Return the [X, Y] coordinate for the center point of the cell that contains the specified text.  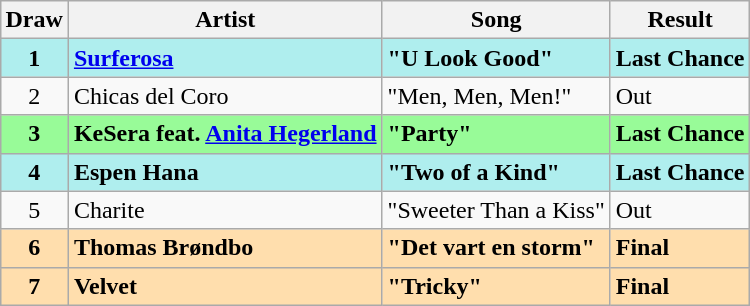
"U Look Good" [496, 58]
2 [34, 96]
Charite [225, 210]
Result [680, 20]
Chicas del Coro [225, 96]
Surferosa [225, 58]
1 [34, 58]
KeSera feat. Anita Hegerland [225, 134]
4 [34, 172]
"Two of a Kind" [496, 172]
"Tricky" [496, 286]
7 [34, 286]
"Men, Men, Men!" [496, 96]
Draw [34, 20]
Song [496, 20]
Velvet [225, 286]
"Det vart en storm" [496, 248]
5 [34, 210]
3 [34, 134]
"Sweeter Than a Kiss" [496, 210]
Espen Hana [225, 172]
6 [34, 248]
Artist [225, 20]
"Party" [496, 134]
Thomas Brøndbo [225, 248]
